Return the [x, y] coordinate for the center point of the cell that contains the specified text.  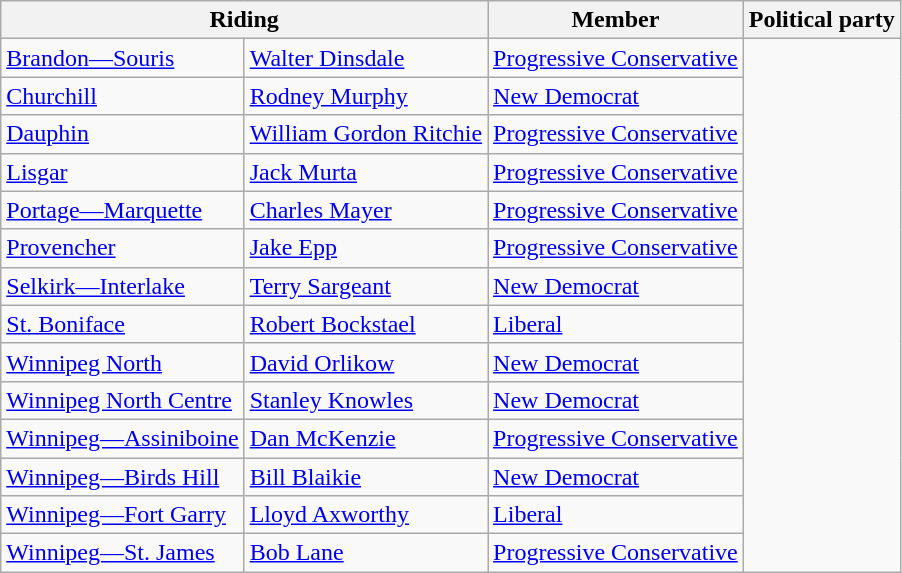
Walter Dinsdale [366, 58]
Winnipeg North [122, 362]
Brandon—Souris [122, 58]
Lisgar [122, 172]
Stanley Knowles [366, 400]
William Gordon Ritchie [366, 134]
Bob Lane [366, 553]
Winnipeg North Centre [122, 400]
Churchill [122, 96]
Winnipeg—Fort Garry [122, 515]
Dauphin [122, 134]
David Orlikow [366, 362]
Riding [244, 20]
Bill Blaikie [366, 477]
Jake Epp [366, 248]
Selkirk—Interlake [122, 286]
Charles Mayer [366, 210]
Rodney Murphy [366, 96]
Member [616, 20]
Political party [822, 20]
Jack Murta [366, 172]
Provencher [122, 248]
Winnipeg—Birds Hill [122, 477]
Winnipeg—St. James [122, 553]
Lloyd Axworthy [366, 515]
Terry Sargeant [366, 286]
Winnipeg—Assiniboine [122, 438]
St. Boniface [122, 324]
Dan McKenzie [366, 438]
Robert Bockstael [366, 324]
Portage—Marquette [122, 210]
